Return [X, Y] of the center of cell containing provided text 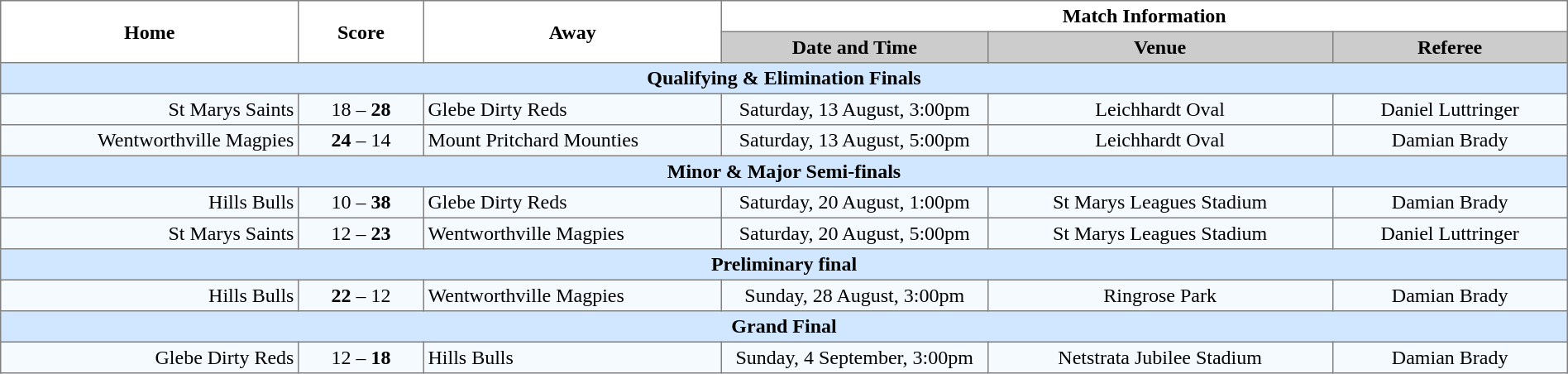
Venue [1159, 47]
Grand Final [784, 327]
Qualifying & Elimination Finals [784, 79]
Sunday, 4 September, 3:00pm [854, 357]
Ringrose Park [1159, 295]
10 – 38 [361, 203]
Score [361, 31]
12 – 18 [361, 357]
Saturday, 20 August, 5:00pm [854, 233]
Preliminary final [784, 265]
22 – 12 [361, 295]
Mount Pritchard Mounties [572, 141]
12 – 23 [361, 233]
Netstrata Jubilee Stadium [1159, 357]
Away [572, 31]
Minor & Major Semi-finals [784, 171]
Referee [1450, 47]
Sunday, 28 August, 3:00pm [854, 295]
Home [150, 31]
Match Information [1145, 17]
Saturday, 20 August, 1:00pm [854, 203]
Saturday, 13 August, 3:00pm [854, 109]
24 – 14 [361, 141]
18 – 28 [361, 109]
Date and Time [854, 47]
Saturday, 13 August, 5:00pm [854, 141]
